Determine the [X, Y] coordinate at the center of the cell enclosing the given text.  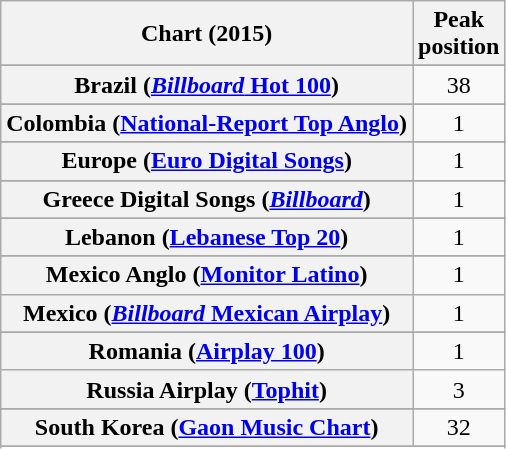
Colombia (National-Report Top Anglo) [207, 123]
32 [459, 427]
Mexico (Billboard Mexican Airplay) [207, 313]
3 [459, 389]
Lebanon (Lebanese Top 20) [207, 237]
Europe (Euro Digital Songs) [207, 161]
South Korea (Gaon Music Chart) [207, 427]
Chart (2015) [207, 34]
Mexico Anglo (Monitor Latino) [207, 275]
Russia Airplay (Tophit) [207, 389]
38 [459, 85]
Romania (Airplay 100) [207, 351]
Brazil (Billboard Hot 100) [207, 85]
Greece Digital Songs (Billboard) [207, 199]
Peakposition [459, 34]
